Identify which cell holds the provided text, then report its (x, y) central coordinate. 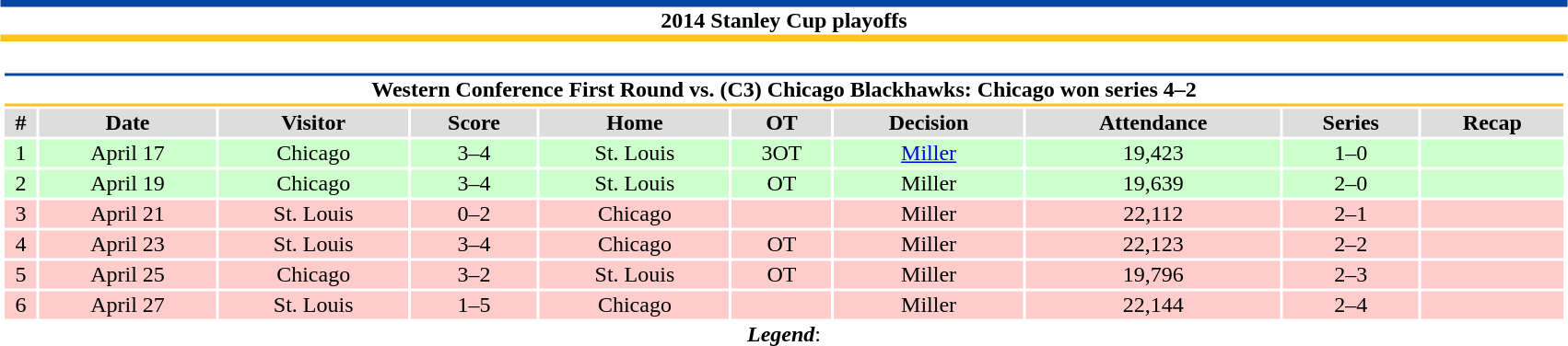
April 17 (128, 154)
19,423 (1153, 154)
1 (20, 154)
2 (20, 183)
April 23 (128, 244)
Score (474, 122)
1–5 (474, 305)
5 (20, 275)
Series (1351, 122)
22,144 (1153, 305)
2–3 (1351, 275)
2–1 (1351, 214)
Attendance (1153, 122)
4 (20, 244)
Recap (1492, 122)
Home (635, 122)
2–4 (1351, 305)
# (20, 122)
6 (20, 305)
Decision (929, 122)
0–2 (474, 214)
3OT (782, 154)
2–0 (1351, 183)
April 25 (128, 275)
3–2 (474, 275)
Western Conference First Round vs. (C3) Chicago Blackhawks: Chicago won series 4–2 (783, 90)
April 27 (128, 305)
2014 Stanley Cup playoffs (784, 20)
April 21 (128, 214)
19,796 (1153, 275)
22,123 (1153, 244)
April 19 (128, 183)
22,112 (1153, 214)
3 (20, 214)
Date (128, 122)
19,639 (1153, 183)
1–0 (1351, 154)
2–2 (1351, 244)
Visitor (313, 122)
